Locate the cell with the specified text and output its (x, y) center coordinate. 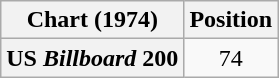
74 (231, 58)
US Billboard 200 (92, 58)
Position (231, 20)
Chart (1974) (92, 20)
